Identify which cell holds the provided text, then report its (x, y) central coordinate. 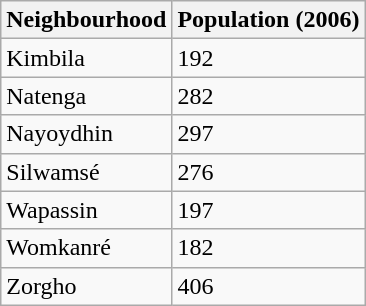
192 (268, 58)
197 (268, 210)
182 (268, 248)
Population (2006) (268, 20)
Nayoydhin (86, 134)
406 (268, 286)
282 (268, 96)
Silwamsé (86, 172)
Zorgho (86, 286)
Natenga (86, 96)
Neighbourhood (86, 20)
Wapassin (86, 210)
276 (268, 172)
Kimbila (86, 58)
297 (268, 134)
Womkanré (86, 248)
